Detect which cell encompasses the target text, then output its [X, Y] center coordinate. 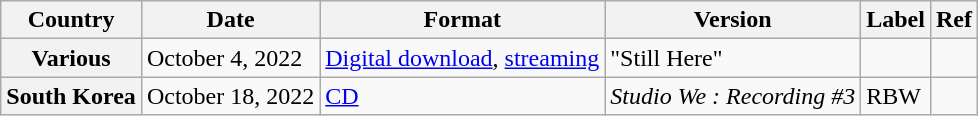
South Korea [72, 96]
Ref [954, 20]
Version [733, 20]
Digital download, streaming [462, 58]
Format [462, 20]
CD [462, 96]
"Still Here" [733, 58]
Label [896, 20]
Various [72, 58]
October 4, 2022 [230, 58]
Studio We : Recording #3 [733, 96]
RBW [896, 96]
Date [230, 20]
Country [72, 20]
October 18, 2022 [230, 96]
